From the cell containing the given text, extract its center point as (x, y) coordinate. 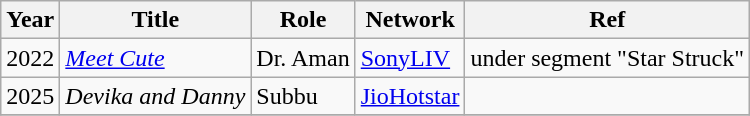
Title (156, 20)
under segment "Star Struck" (608, 58)
JioHotstar (410, 96)
Meet Cute (156, 58)
Subbu (303, 96)
2025 (30, 96)
Role (303, 20)
Ref (608, 20)
Network (410, 20)
2022 (30, 58)
SonyLIV (410, 58)
Year (30, 20)
Devika and Danny (156, 96)
Dr. Aman (303, 58)
